Identify which cell holds the provided text, then report its [X, Y] central coordinate. 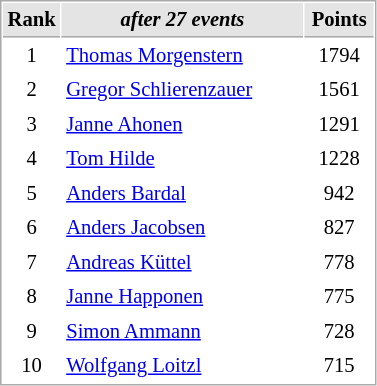
9 [32, 332]
7 [32, 262]
2 [32, 90]
3 [32, 124]
Gregor Schlierenzauer [183, 90]
1228 [340, 158]
after 27 events [183, 20]
8 [32, 296]
715 [340, 366]
1 [32, 56]
Rank [32, 20]
6 [32, 228]
Thomas Morgenstern [183, 56]
4 [32, 158]
775 [340, 296]
728 [340, 332]
Tom Hilde [183, 158]
Andreas Küttel [183, 262]
827 [340, 228]
1794 [340, 56]
Anders Jacobsen [183, 228]
778 [340, 262]
Points [340, 20]
Simon Ammann [183, 332]
1291 [340, 124]
942 [340, 194]
Janne Happonen [183, 296]
10 [32, 366]
1561 [340, 90]
5 [32, 194]
Wolfgang Loitzl [183, 366]
Anders Bardal [183, 194]
Janne Ahonen [183, 124]
